Capture the cell that displays the provided text and extract its [X, Y] central coordinate. 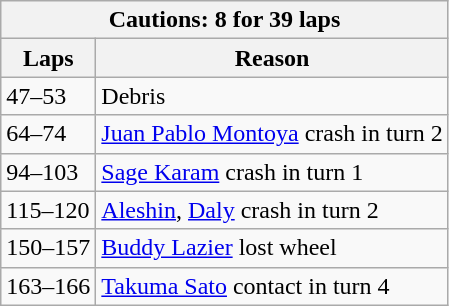
115–120 [48, 210]
Cautions: 8 for 39 laps [224, 20]
163–166 [48, 286]
Takuma Sato contact in turn 4 [272, 286]
Aleshin, Daly crash in turn 2 [272, 210]
Laps [48, 58]
Sage Karam crash in turn 1 [272, 172]
150–157 [48, 248]
Juan Pablo Montoya crash in turn 2 [272, 134]
Reason [272, 58]
47–53 [48, 96]
94–103 [48, 172]
Debris [272, 96]
64–74 [48, 134]
Buddy Lazier lost wheel [272, 248]
